Detect which cell encompasses the target text, then output its [X, Y] center coordinate. 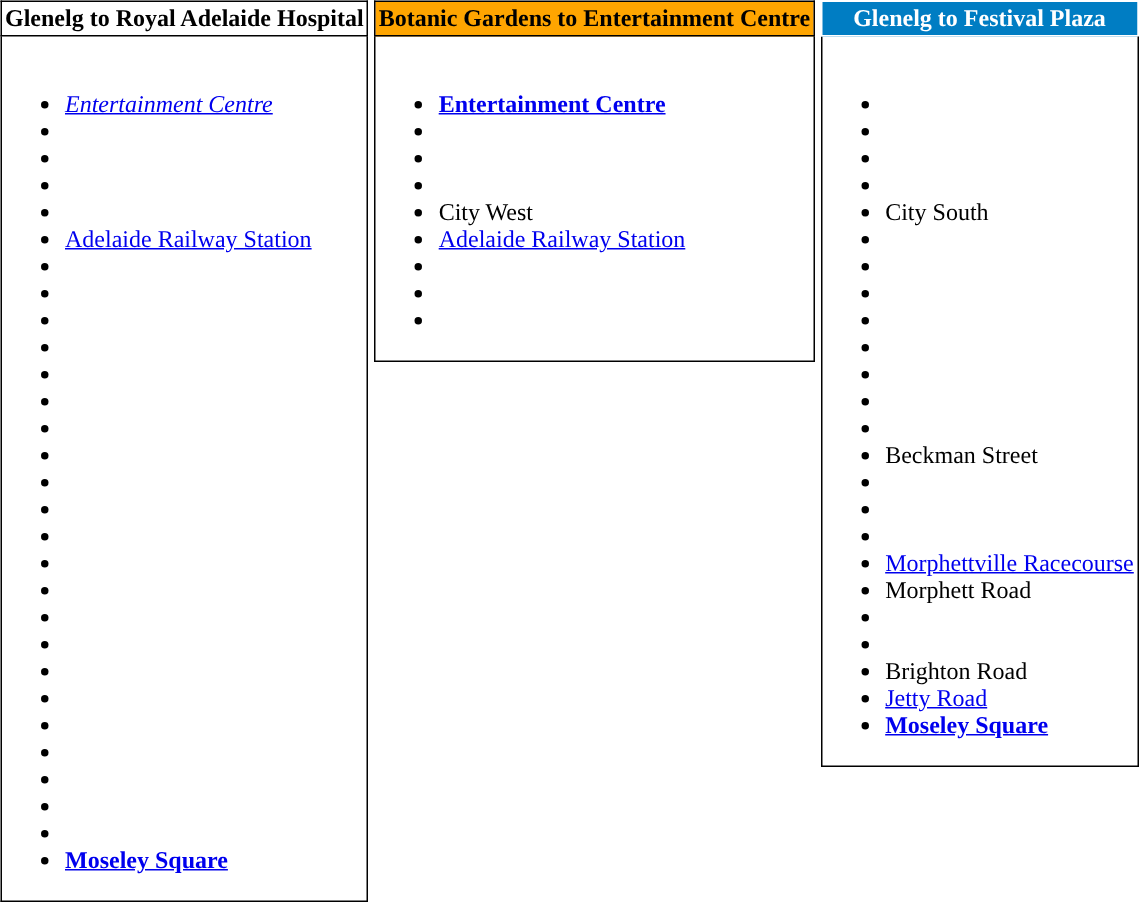
Glenelg to Royal Adelaide Hospital [184, 18]
Botanic Gardens to Entertainment Centre [594, 18]
City SouthBeckman StreetMorphettville Racecourse Morphett RoadBrighton RoadJetty RoadMoseley Square [979, 401]
Entertainment CentreCity WestAdelaide Railway Station [594, 199]
Glenelg to Festival Plaza [979, 18]
Entertainment Centre Adelaide Railway Station Moseley Square [184, 469]
